Locate the cell with the specified text and output its (X, Y) center coordinate. 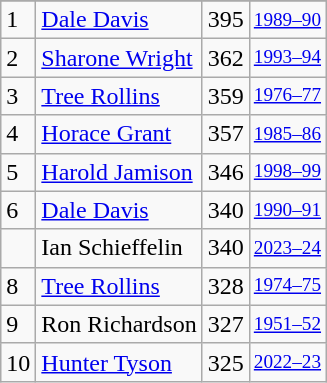
Horace Grant (119, 134)
Sharone Wright (119, 58)
1998–99 (287, 172)
8 (18, 286)
357 (226, 134)
2023–24 (287, 248)
6 (18, 210)
Hunter Tyson (119, 362)
1989–90 (287, 20)
1974–75 (287, 286)
328 (226, 286)
1990–91 (287, 210)
Ian Schieffelin (119, 248)
3 (18, 96)
1 (18, 20)
5 (18, 172)
2 (18, 58)
327 (226, 324)
Harold Jamison (119, 172)
395 (226, 20)
1985–86 (287, 134)
9 (18, 324)
10 (18, 362)
2022–23 (287, 362)
1993–94 (287, 58)
362 (226, 58)
359 (226, 96)
1951–52 (287, 324)
Ron Richardson (119, 324)
1976–77 (287, 96)
325 (226, 362)
4 (18, 134)
346 (226, 172)
